Determine the (X, Y) coordinate at the center of the cell enclosing the given text.  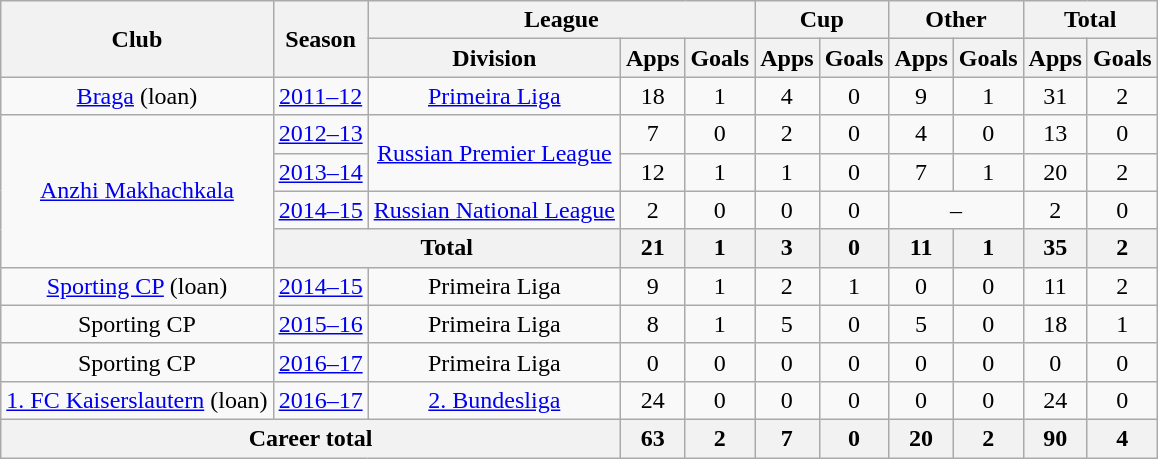
90 (1055, 438)
13 (1055, 134)
8 (652, 324)
2. Bundesliga (494, 400)
Division (494, 58)
1. FC Kaiserslautern (loan) (137, 400)
Anzhi Makhachkala (137, 191)
Braga (loan) (137, 96)
2011–12 (320, 96)
League (562, 20)
Career total (311, 438)
2013–14 (320, 172)
Other (956, 20)
Sporting CP (loan) (137, 286)
2012–13 (320, 134)
31 (1055, 96)
63 (652, 438)
Club (137, 39)
Russian Premier League (494, 153)
12 (652, 172)
Russian National League (494, 210)
Season (320, 39)
35 (1055, 248)
3 (787, 248)
21 (652, 248)
Cup (822, 20)
– (956, 210)
2015–16 (320, 324)
